For the text-containing cell, return its midpoint in (X, Y) coordinate format. 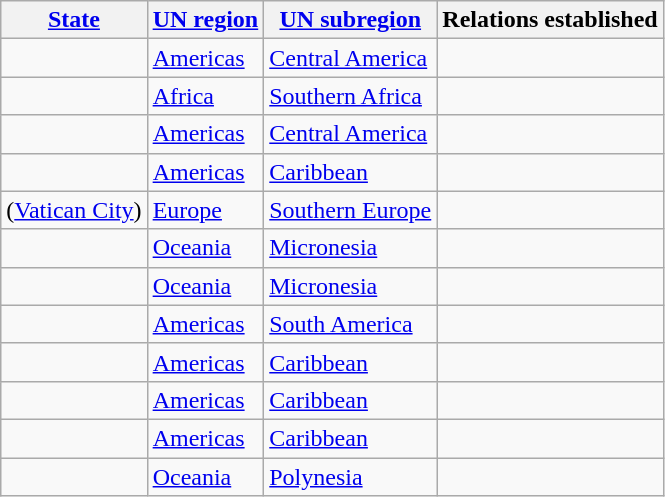
Southern Europe (350, 210)
Europe (206, 210)
South America (350, 324)
Africa (206, 96)
Southern Africa (350, 96)
(Vatican City) (74, 210)
UN region (206, 20)
Polynesia (350, 477)
State (74, 20)
Relations established (550, 20)
UN subregion (350, 20)
